Capture the cell that displays the provided text and extract its [x, y] central coordinate. 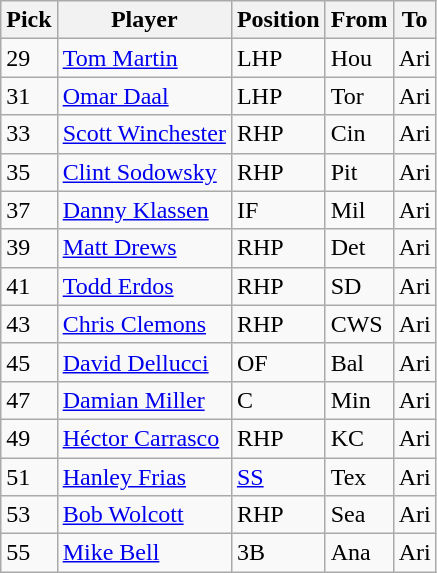
39 [29, 248]
3B [278, 553]
Todd Erdos [144, 286]
Min [359, 400]
Omar Daal [144, 96]
Mil [359, 210]
Scott Winchester [144, 134]
53 [29, 515]
Bal [359, 362]
Héctor Carrasco [144, 438]
SD [359, 286]
41 [29, 286]
Danny Klassen [144, 210]
Hou [359, 58]
Sea [359, 515]
Mike Bell [144, 553]
Cin [359, 134]
Pit [359, 172]
Tor [359, 96]
Tex [359, 477]
SS [278, 477]
Player [144, 20]
Matt Drews [144, 248]
KC [359, 438]
Pick [29, 20]
35 [29, 172]
49 [29, 438]
31 [29, 96]
Clint Sodowsky [144, 172]
37 [29, 210]
C [278, 400]
IF [278, 210]
33 [29, 134]
Det [359, 248]
Damian Miller [144, 400]
47 [29, 400]
Tom Martin [144, 58]
Chris Clemons [144, 324]
David Dellucci [144, 362]
Hanley Frias [144, 477]
Ana [359, 553]
51 [29, 477]
55 [29, 553]
Bob Wolcott [144, 515]
OF [278, 362]
29 [29, 58]
To [414, 20]
From [359, 20]
45 [29, 362]
CWS [359, 324]
43 [29, 324]
Position [278, 20]
